Find where the given text appears and provide that cell's center as (x, y) coordinate. 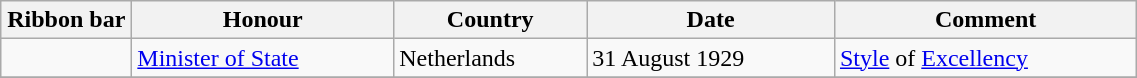
31 August 1929 (711, 58)
Date (711, 20)
Ribbon bar (66, 20)
Comment (985, 20)
Style of Excellency (985, 58)
Country (490, 20)
Netherlands (490, 58)
Honour (263, 20)
Minister of State (263, 58)
